Detect which cell encompasses the target text, then output its (x, y) center coordinate. 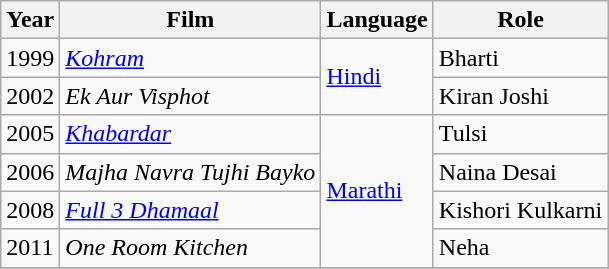
Marathi (377, 191)
2008 (30, 210)
Ek Aur Visphot (190, 96)
Year (30, 20)
One Room Kitchen (190, 248)
Tulsi (520, 134)
Naina Desai (520, 172)
Kohram (190, 58)
Film (190, 20)
Bharti (520, 58)
2006 (30, 172)
2011 (30, 248)
Full 3 Dhamaal (190, 210)
Language (377, 20)
Hindi (377, 77)
Kishori Kulkarni (520, 210)
Khabardar (190, 134)
Majha Navra Tujhi Bayko (190, 172)
2002 (30, 96)
Kiran Joshi (520, 96)
1999 (30, 58)
Neha (520, 248)
Role (520, 20)
2005 (30, 134)
